Return the (X, Y) coordinate for the center point of the cell that contains the specified text.  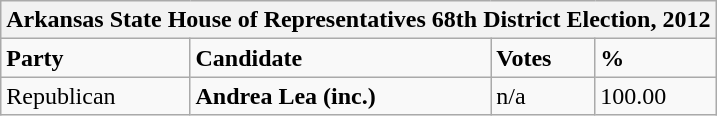
Votes (543, 58)
Party (96, 58)
n/a (543, 96)
Republican (96, 96)
Candidate (340, 58)
Arkansas State House of Representatives 68th District Election, 2012 (358, 20)
Andrea Lea (inc.) (340, 96)
% (656, 58)
100.00 (656, 96)
